Search for the cell housing the specified text and yield its (x, y) center coordinate. 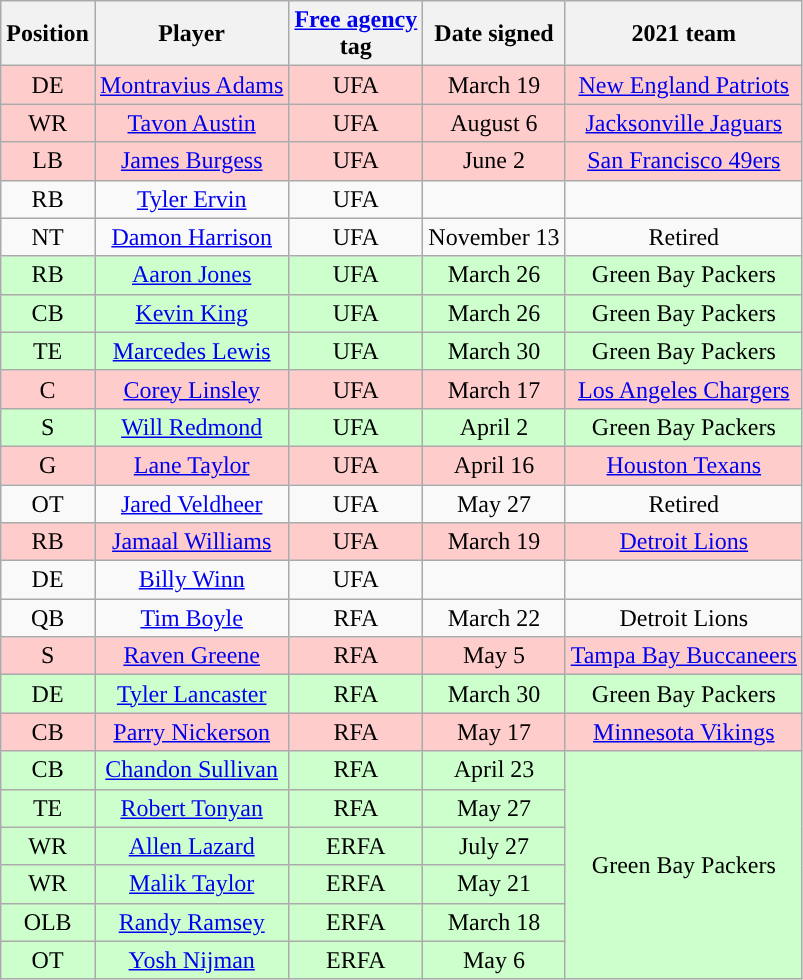
Los Angeles Chargers (684, 389)
Billy Winn (191, 580)
QB (48, 618)
Yosh Nijman (191, 960)
Damon Harrison (191, 237)
James Burgess (191, 161)
Marcedes Lewis (191, 351)
April 23 (494, 770)
Allen Lazard (191, 846)
Tyler Ervin (191, 199)
Tyler Lancaster (191, 694)
May 5 (494, 656)
Player (191, 34)
April 2 (494, 427)
Minnesota Vikings (684, 732)
G (48, 465)
LB (48, 161)
Tampa Bay Buccaneers (684, 656)
May 21 (494, 884)
Robert Tonyan (191, 808)
Parry Nickerson (191, 732)
Jamaal Williams (191, 542)
June 2 (494, 161)
Malik Taylor (191, 884)
Lane Taylor (191, 465)
May 6 (494, 960)
Tavon Austin (191, 123)
Chandon Sullivan (191, 770)
Jared Veldheer (191, 503)
March 17 (494, 389)
Position (48, 34)
November 13 (494, 237)
Jacksonville Jaguars (684, 123)
Aaron Jones (191, 275)
Montravius Adams (191, 85)
Will Redmond (191, 427)
Date signed (494, 34)
July 27 (494, 846)
OLB (48, 922)
May 17 (494, 732)
Kevin King (191, 313)
April 16 (494, 465)
NT (48, 237)
Raven Greene (191, 656)
March 18 (494, 922)
Corey Linsley (191, 389)
Tim Boyle (191, 618)
Free agencytag (356, 34)
Randy Ramsey (191, 922)
San Francisco 49ers (684, 161)
2021 team (684, 34)
C (48, 389)
Houston Texans (684, 465)
August 6 (494, 123)
March 22 (494, 618)
New England Patriots (684, 85)
